Search for the cell housing the specified text and yield its [x, y] center coordinate. 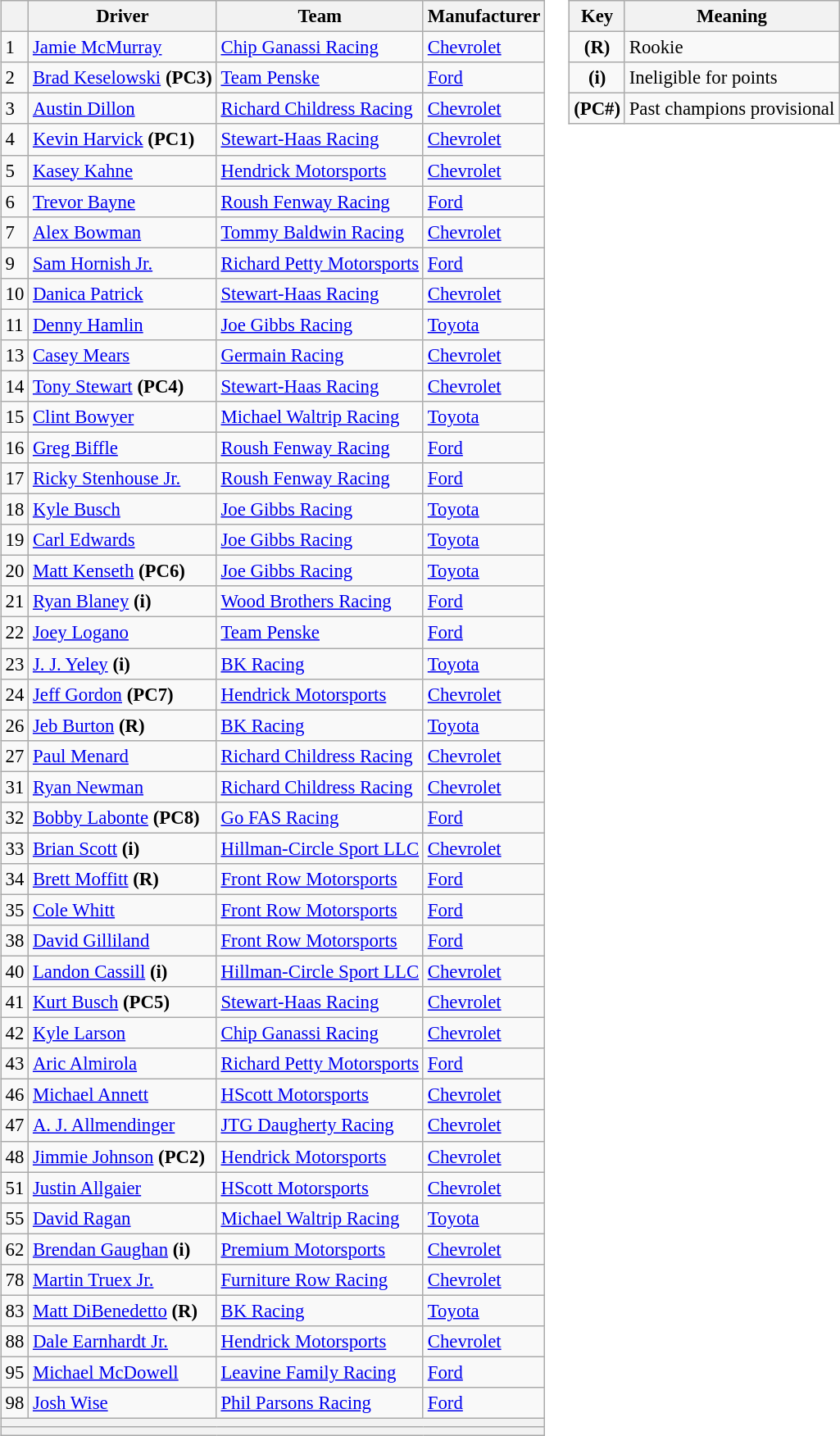
Landon Cassill (i) [123, 971]
(i) [597, 78]
Team [320, 16]
34 [15, 879]
Michael Annett [123, 1095]
Kasey Kahne [123, 170]
9 [15, 263]
78 [15, 1279]
Austin Dillon [123, 109]
Ricky Stenhouse Jr. [123, 479]
A. J. Allmendinger [123, 1125]
33 [15, 848]
Key [597, 16]
Manufacturer [484, 16]
6 [15, 202]
15 [15, 417]
David Gilliland [123, 941]
Joey Logano [123, 633]
Josh Wise [123, 1403]
3 [15, 109]
Aric Almirola [123, 1064]
31 [15, 787]
10 [15, 293]
Wood Brothers Racing [320, 602]
20 [15, 571]
40 [15, 971]
Phil Parsons Racing [320, 1403]
48 [15, 1157]
55 [15, 1218]
Brian Scott (i) [123, 848]
Carl Edwards [123, 540]
22 [15, 633]
11 [15, 325]
35 [15, 910]
Brett Moffitt (R) [123, 879]
Past champions provisional [731, 109]
Justin Allgaier [123, 1188]
Cole Whitt [123, 910]
Furniture Row Racing [320, 1279]
Paul Menard [123, 756]
Clint Bowyer [123, 417]
Jeff Gordon (PC7) [123, 694]
Denny Hamlin [123, 325]
38 [15, 941]
Germain Racing [320, 356]
Martin Truex Jr. [123, 1279]
Premium Motorsports [320, 1249]
Kyle Busch [123, 510]
David Ragan [123, 1218]
47 [15, 1125]
Jimmie Johnson (PC2) [123, 1157]
Dale Earnhardt Jr. [123, 1342]
J. J. Yeley (i) [123, 663]
Jeb Burton (R) [123, 725]
Meaning [731, 16]
Kyle Larson [123, 1034]
(R) [597, 48]
Brendan Gaughan (i) [123, 1249]
88 [15, 1342]
41 [15, 1002]
Alex Bowman [123, 232]
32 [15, 817]
2 [15, 78]
5 [15, 170]
46 [15, 1095]
27 [15, 756]
Tony Stewart (PC4) [123, 386]
Leavine Family Racing [320, 1372]
Matt DiBenedetto (R) [123, 1311]
21 [15, 602]
51 [15, 1188]
18 [15, 510]
Matt Kenseth (PC6) [123, 571]
Brad Keselowski (PC3) [123, 78]
Danica Patrick [123, 293]
Go FAS Racing [320, 817]
42 [15, 1034]
Sam Hornish Jr. [123, 263]
95 [15, 1372]
62 [15, 1249]
Ryan Newman [123, 787]
13 [15, 356]
43 [15, 1064]
83 [15, 1311]
14 [15, 386]
Trevor Bayne [123, 202]
19 [15, 540]
(PC#) [597, 109]
23 [15, 663]
Ineligible for points [731, 78]
Rookie [731, 48]
98 [15, 1403]
24 [15, 694]
17 [15, 479]
Tommy Baldwin Racing [320, 232]
26 [15, 725]
7 [15, 232]
1 [15, 48]
Greg Biffle [123, 448]
JTG Daugherty Racing [320, 1125]
Kurt Busch (PC5) [123, 1002]
Michael McDowell [123, 1372]
Ryan Blaney (i) [123, 602]
Bobby Labonte (PC8) [123, 817]
4 [15, 139]
16 [15, 448]
Kevin Harvick (PC1) [123, 139]
Casey Mears [123, 356]
Driver [123, 16]
Jamie McMurray [123, 48]
